Return the [x, y] coordinate for the center point of the cell that contains the specified text.  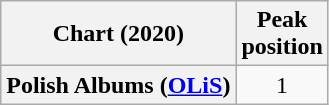
Chart (2020) [118, 34]
1 [282, 85]
Peakposition [282, 34]
Polish Albums (OLiS) [118, 85]
